Scan for the cell matching the given text and deliver its [x, y] coordinate at center. 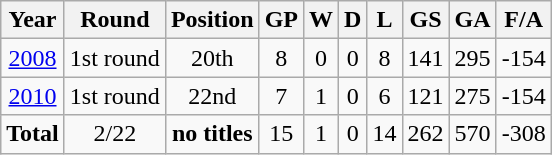
2/22 [114, 134]
D [353, 20]
F/A [524, 20]
22nd [212, 96]
Round [114, 20]
20th [212, 58]
GS [426, 20]
Year [33, 20]
Total [33, 134]
121 [426, 96]
6 [384, 96]
W [320, 20]
no titles [212, 134]
275 [472, 96]
262 [426, 134]
141 [426, 58]
Position [212, 20]
15 [281, 134]
-308 [524, 134]
14 [384, 134]
L [384, 20]
GP [281, 20]
7 [281, 96]
570 [472, 134]
2010 [33, 96]
2008 [33, 58]
295 [472, 58]
GA [472, 20]
